Locate the cell with the specified text and output its (X, Y) center coordinate. 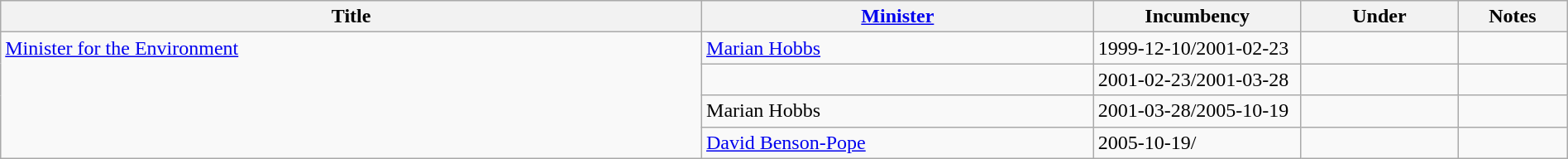
Incumbency (1198, 17)
Title (351, 17)
2005-10-19/ (1198, 142)
1999-12-10/2001-02-23 (1198, 48)
David Benson-Pope (898, 142)
Notes (1513, 17)
2001-02-23/2001-03-28 (1198, 79)
Under (1379, 17)
Minister (898, 17)
Minister for the Environment (351, 95)
2001-03-28/2005-10-19 (1198, 111)
